Detect which cell encompasses the target text, then output its [x, y] center coordinate. 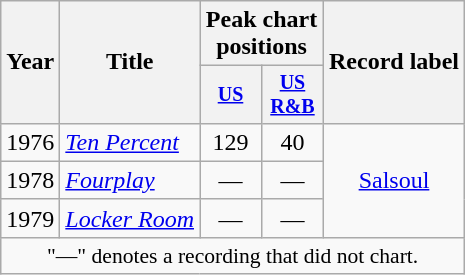
US [231, 94]
Year [30, 62]
40 [292, 142]
1976 [30, 142]
Salsoul [394, 180]
Peak chart positions [262, 34]
129 [231, 142]
Fourplay [130, 180]
1978 [30, 180]
Ten Percent [130, 142]
USR&B [292, 94]
Locker Room [130, 218]
Record label [394, 62]
1979 [30, 218]
"—" denotes a recording that did not chart. [233, 255]
Title [130, 62]
